Find where the given text appears and provide that cell's center as [X, Y] coordinate. 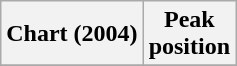
Peakposition [189, 34]
Chart (2004) [72, 34]
